Detect which cell encompasses the target text, then output its [X, Y] center coordinate. 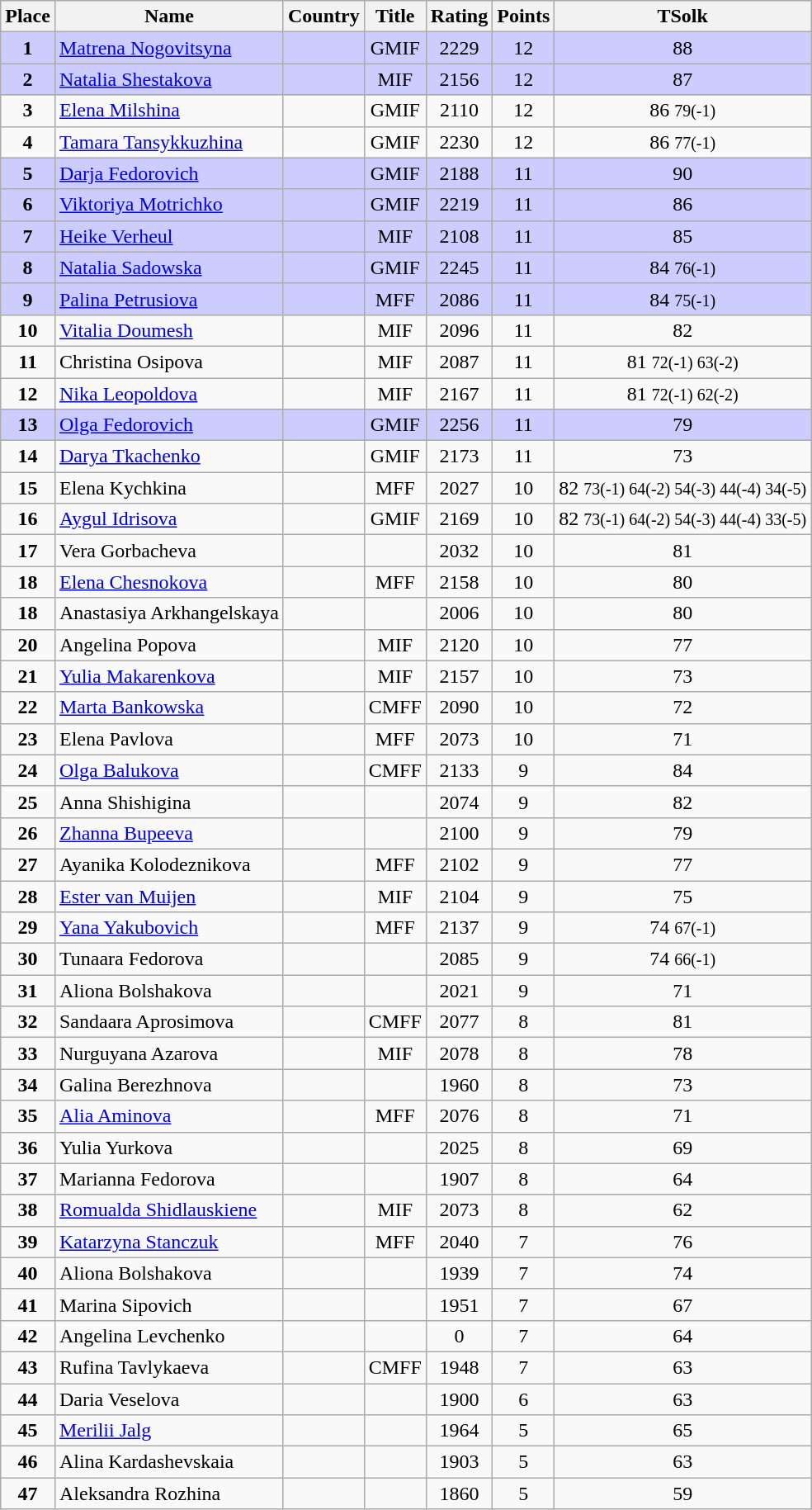
24 [28, 770]
Marianna Fedorova [168, 1179]
2108 [459, 236]
78 [683, 1053]
2158 [459, 582]
Anna Shishigina [168, 802]
2076 [459, 1116]
Nurguyana Azarova [168, 1053]
2086 [459, 299]
41 [28, 1304]
Elena Pavlova [168, 739]
14 [28, 457]
22 [28, 708]
38 [28, 1210]
2133 [459, 770]
Vera Gorbacheva [168, 551]
28 [28, 896]
59 [683, 1493]
4 [28, 142]
2167 [459, 394]
44 [28, 1399]
1939 [459, 1273]
Elena Chesnokova [168, 582]
86 77(-1) [683, 142]
2256 [459, 425]
2100 [459, 833]
2032 [459, 551]
87 [683, 79]
Yana Yakubovich [168, 928]
69 [683, 1148]
15 [28, 488]
36 [28, 1148]
74 [683, 1273]
30 [28, 959]
Sandaara Aprosimova [168, 1022]
37 [28, 1179]
81 72(-1) 62(-2) [683, 394]
26 [28, 833]
86 [683, 205]
21 [28, 676]
Christina Osipova [168, 362]
1900 [459, 1399]
Angelina Levchenko [168, 1336]
Place [28, 17]
2169 [459, 519]
2078 [459, 1053]
Elena Kychkina [168, 488]
25 [28, 802]
Merilii Jalg [168, 1431]
81 72(-1) 63(-2) [683, 362]
2110 [459, 111]
Tunaara Fedorova [168, 959]
46 [28, 1462]
20 [28, 645]
Country [323, 17]
1960 [459, 1085]
Galina Berezhnova [168, 1085]
2087 [459, 362]
85 [683, 236]
72 [683, 708]
Rufina Tavlykaeva [168, 1367]
2074 [459, 802]
Palina Petrusiova [168, 299]
2120 [459, 645]
75 [683, 896]
2025 [459, 1148]
84 [683, 770]
84 75(-1) [683, 299]
Matrena Nogovitsyna [168, 48]
2219 [459, 205]
Alia Aminova [168, 1116]
TSolk [683, 17]
82 73(-1) 64(-2) 54(-3) 44(-4) 33(-5) [683, 519]
27 [28, 864]
40 [28, 1273]
76 [683, 1242]
2085 [459, 959]
2096 [459, 330]
2230 [459, 142]
Marina Sipovich [168, 1304]
42 [28, 1336]
1951 [459, 1304]
Romualda Shidlauskiene [168, 1210]
Katarzyna Stanczuk [168, 1242]
Aygul Idrisova [168, 519]
86 79(-1) [683, 111]
82 73(-1) 64(-2) 54(-3) 44(-4) 34(-5) [683, 488]
90 [683, 173]
62 [683, 1210]
Olga Fedorovich [168, 425]
74 66(-1) [683, 959]
Angelina Popova [168, 645]
1903 [459, 1462]
Darya Tkachenko [168, 457]
2102 [459, 864]
35 [28, 1116]
1 [28, 48]
47 [28, 1493]
Title [394, 17]
Natalia Sadowska [168, 267]
Points [523, 17]
2137 [459, 928]
88 [683, 48]
0 [459, 1336]
Ester van Muijen [168, 896]
1860 [459, 1493]
33 [28, 1053]
2021 [459, 991]
45 [28, 1431]
Vitalia Doumesh [168, 330]
2077 [459, 1022]
34 [28, 1085]
Yulia Makarenkova [168, 676]
Tamara Tansykkuzhina [168, 142]
Ayanika Kolodeznikova [168, 864]
2245 [459, 267]
31 [28, 991]
Elena Milshina [168, 111]
1907 [459, 1179]
Darja Fedorovich [168, 173]
Marta Bankowska [168, 708]
29 [28, 928]
Olga Balukova [168, 770]
2156 [459, 79]
39 [28, 1242]
67 [683, 1304]
Zhanna Bupeeva [168, 833]
65 [683, 1431]
Yulia Yurkova [168, 1148]
3 [28, 111]
84 76(-1) [683, 267]
Aleksandra Rozhina [168, 1493]
2090 [459, 708]
Daria Veselova [168, 1399]
74 67(-1) [683, 928]
2006 [459, 613]
Heike Verheul [168, 236]
Rating [459, 17]
Name [168, 17]
2 [28, 79]
Natalia Shestakova [168, 79]
2027 [459, 488]
2173 [459, 457]
Nika Leopoldova [168, 394]
2104 [459, 896]
2157 [459, 676]
32 [28, 1022]
1948 [459, 1367]
43 [28, 1367]
Anastasiya Arkhangelskaya [168, 613]
2229 [459, 48]
17 [28, 551]
23 [28, 739]
2040 [459, 1242]
16 [28, 519]
2188 [459, 173]
Alina Kardashevskaia [168, 1462]
Viktoriya Motrichko [168, 205]
1964 [459, 1431]
13 [28, 425]
